Detect which cell encompasses the target text, then output its [x, y] center coordinate. 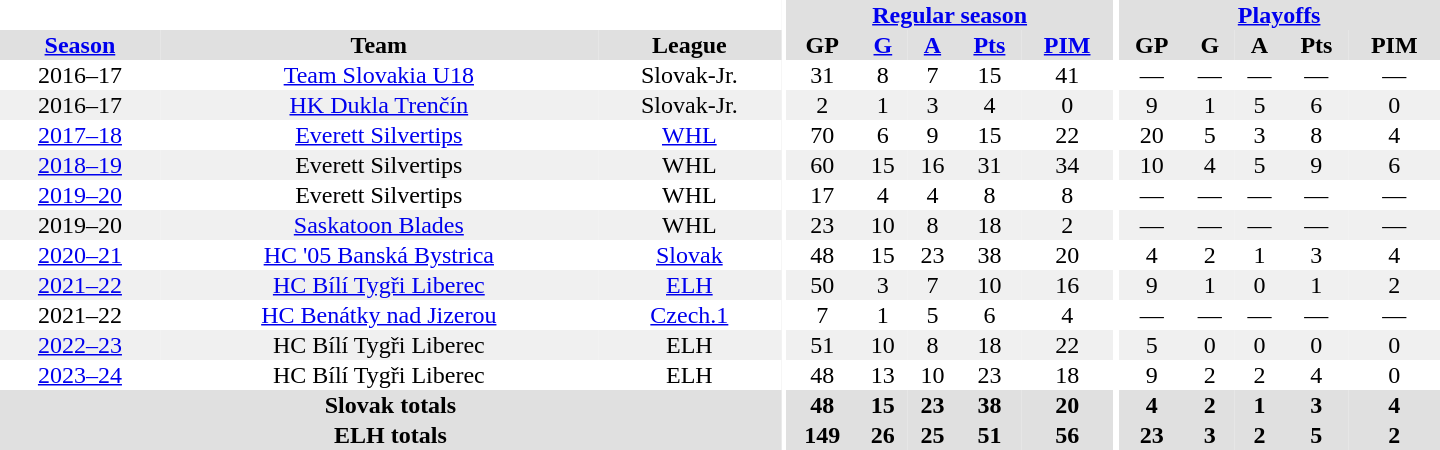
149 [822, 435]
26 [883, 435]
Team [379, 45]
Saskatoon Blades [379, 225]
Czech.1 [690, 315]
Season [80, 45]
13 [883, 375]
HK Dukla Trenčín [379, 105]
2017–18 [80, 135]
17 [822, 195]
Regular season [949, 15]
Team Slovakia U18 [379, 75]
25 [933, 435]
Slovak [690, 255]
Playoffs [1279, 15]
41 [1068, 75]
70 [822, 135]
2023–24 [80, 375]
Slovak totals [390, 405]
50 [822, 285]
2018–19 [80, 165]
34 [1068, 165]
League [690, 45]
60 [822, 165]
2022–23 [80, 345]
ELH totals [390, 435]
HC '05 Banská Bystrica [379, 255]
HC Benátky nad Jizerou [379, 315]
56 [1068, 435]
2020–21 [80, 255]
